Pinpoint the cell where the given text exists, returning its (X, Y) midpoint coordinate. 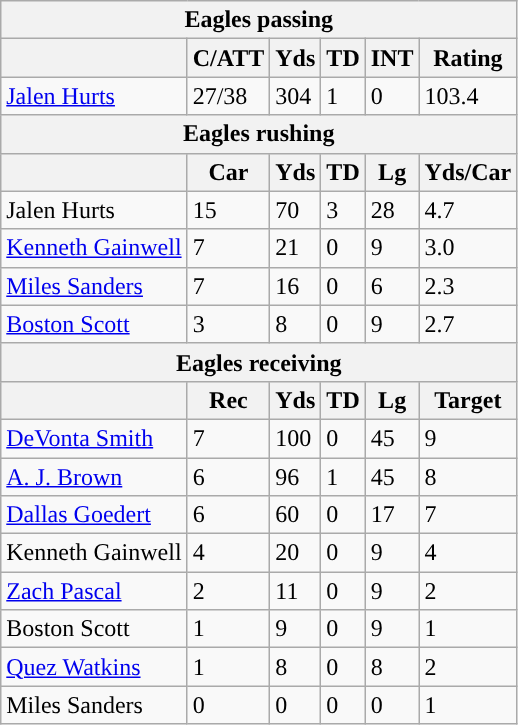
70 (296, 210)
100 (296, 438)
Quez Watkins (94, 667)
16 (296, 286)
11 (296, 591)
DeVonta Smith (94, 438)
Yds/Car (468, 172)
Rating (468, 58)
4.7 (468, 210)
17 (392, 515)
Car (228, 172)
INT (392, 58)
21 (296, 248)
15 (228, 210)
Eagles receiving (259, 362)
3.0 (468, 248)
2.7 (468, 324)
Zach Pascal (94, 591)
Dallas Goedert (94, 515)
A. J. Brown (94, 477)
20 (296, 553)
C/ATT (228, 58)
304 (296, 96)
27/38 (228, 96)
Target (468, 400)
103.4 (468, 96)
60 (296, 515)
2.3 (468, 286)
Eagles passing (259, 20)
Rec (228, 400)
Eagles rushing (259, 134)
28 (392, 210)
96 (296, 477)
